Return (X, Y) of the center of cell containing provided text 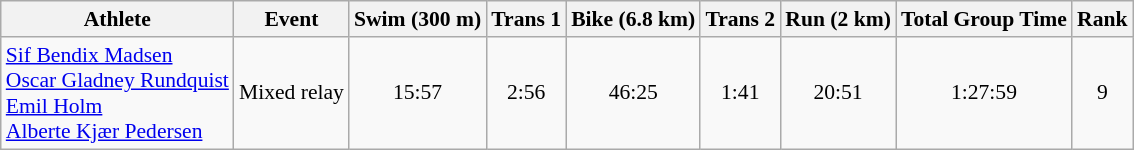
2:56 (526, 93)
Event (292, 19)
Mixed relay (292, 93)
15:57 (418, 93)
Trans 1 (526, 19)
Rank (1102, 19)
Sif Bendix MadsenOscar Gladney RundquistEmil HolmAlberte Kjær Pedersen (118, 93)
9 (1102, 93)
20:51 (838, 93)
1:41 (740, 93)
Trans 2 (740, 19)
Run (2 km) (838, 19)
1:27:59 (984, 93)
Swim (300 m) (418, 19)
Athlete (118, 19)
46:25 (633, 93)
Total Group Time (984, 19)
Bike (6.8 km) (633, 19)
